Search for the cell housing the specified text and yield its (X, Y) center coordinate. 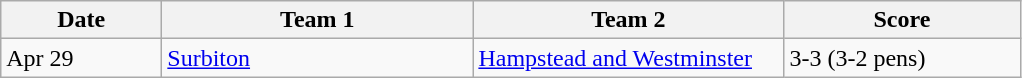
3-3 (3-2 pens) (902, 58)
Team 1 (318, 20)
Date (82, 20)
Team 2 (628, 20)
Surbiton (318, 58)
Apr 29 (82, 58)
Hampstead and Westminster (628, 58)
Score (902, 20)
